Detect which cell encompasses the target text, then output its [x, y] center coordinate. 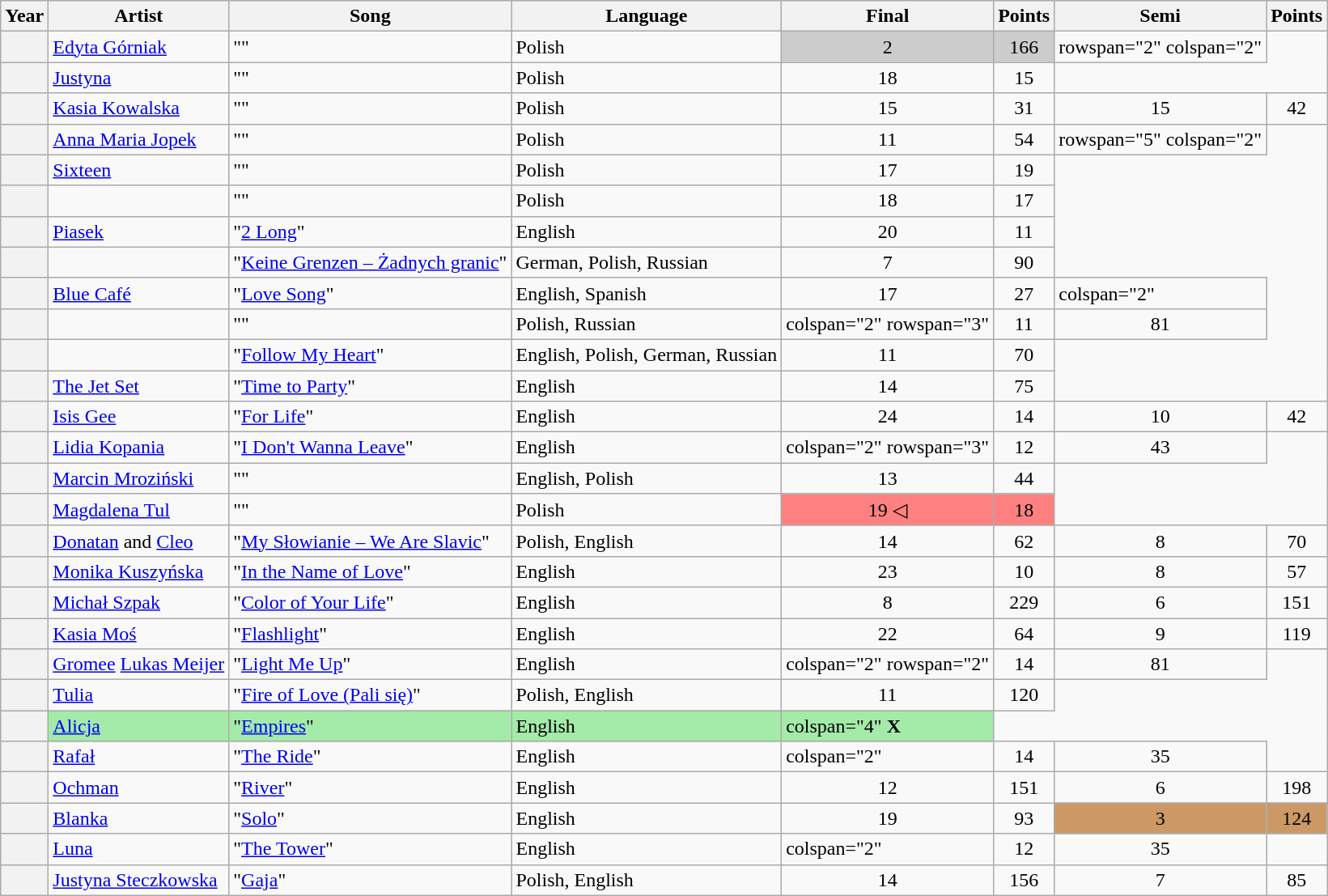
156 [1025, 880]
Semi [1160, 16]
Piasek [139, 231]
"Solo" [371, 818]
198 [1296, 788]
62 [1025, 541]
Language [647, 16]
90 [1025, 262]
Donatan and Cleo [139, 541]
Tulia [139, 695]
German, Polish, Russian [647, 262]
3 [1160, 818]
43 [1160, 448]
119 [1296, 634]
"Color of Your Life" [371, 602]
Michał Szpak [139, 602]
20 [888, 231]
"My Słowianie – We Are Slavic" [371, 541]
rowspan="5" colspan="2" [1160, 139]
"The Tower" [371, 849]
Year [24, 16]
44 [1025, 478]
Lidia Kopania [139, 448]
124 [1296, 818]
Marcin Mroziński [139, 478]
"In the Name of Love" [371, 571]
Kasia Moś [139, 634]
"Time to Party" [371, 386]
Monika Kuszyńska [139, 571]
23 [888, 571]
Isis Gee [139, 417]
Magdalena Tul [139, 510]
Justyna Steczkowska [139, 880]
75 [1025, 386]
"The Ride" [371, 757]
The Jet Set [139, 386]
Anna Maria Jopek [139, 139]
English, Spanish [647, 293]
2 [888, 47]
"Empires" [371, 726]
colspan="4" X [888, 726]
Ochman [139, 788]
Final [888, 16]
24 [888, 417]
Artist [139, 16]
19 ◁ [888, 510]
English, Polish, German, Russian [647, 355]
93 [1025, 818]
57 [1296, 571]
English, Polish [647, 478]
"Follow My Heart" [371, 355]
Polish, Russian [647, 324]
Justyna [139, 78]
"Keine Grenzen – Żadnych granic" [371, 262]
"Love Song" [371, 293]
54 [1025, 139]
166 [1025, 47]
Sixteen [139, 170]
Edyta Górniak [139, 47]
Song [371, 16]
"I Don't Wanna Leave" [371, 448]
"Light Me Up" [371, 665]
85 [1296, 880]
13 [888, 478]
"Gaja" [371, 880]
Rafał [139, 757]
Luna [139, 849]
Alicja [139, 726]
"For Life" [371, 417]
Blue Café [139, 293]
rowspan="2" colspan="2" [1160, 47]
120 [1025, 695]
Gromee Lukas Meijer [139, 665]
64 [1025, 634]
"Fire of Love (Pali się)" [371, 695]
colspan="2" rowspan="2" [888, 665]
9 [1160, 634]
"River" [371, 788]
229 [1025, 602]
"Flashlight" [371, 634]
Blanka [139, 818]
31 [1025, 108]
Kasia Kowalska [139, 108]
22 [888, 634]
27 [1025, 293]
"2 Long" [371, 231]
